Output the [x, y] coordinate of the center of the cell containing the given text.  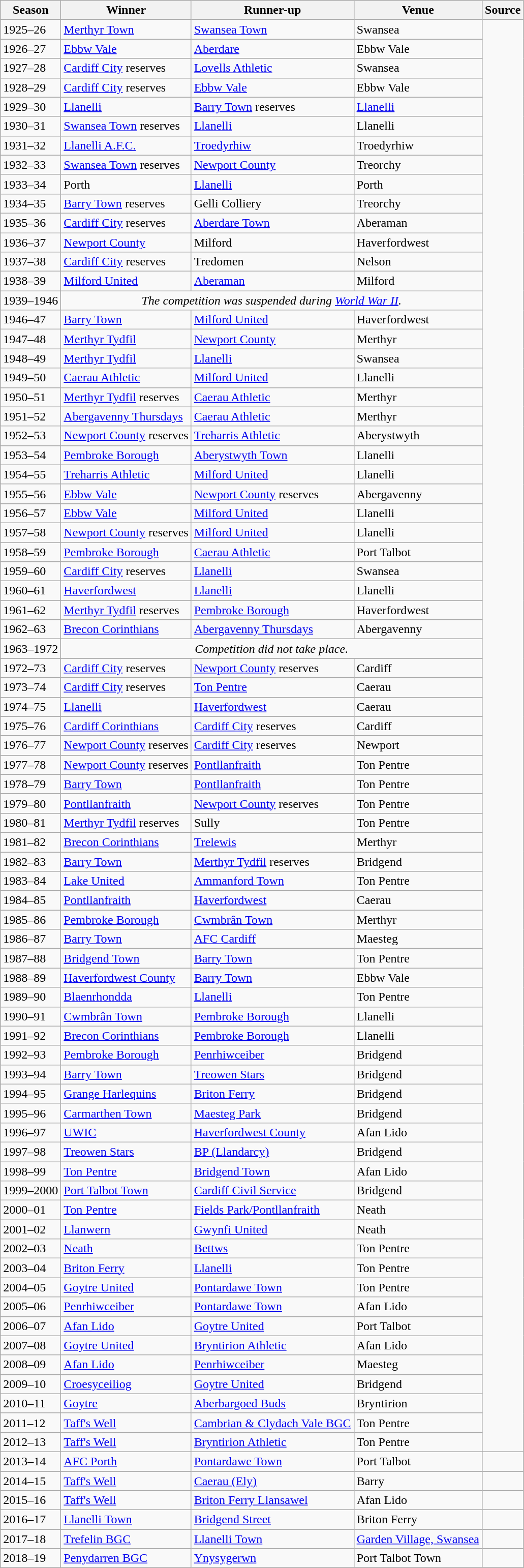
1927–28 [30, 68]
1938–39 [30, 281]
UWIC [126, 1132]
Competition did not take place. [271, 649]
1998–99 [30, 1171]
1959–60 [30, 571]
1997–98 [30, 1152]
1962–63 [30, 629]
Blaenrhondda [126, 997]
2013–14 [30, 1461]
2006–07 [30, 1326]
1935–36 [30, 223]
Grange Harlequins [126, 1094]
2011–12 [30, 1423]
2009–10 [30, 1384]
1937–38 [30, 262]
1973–74 [30, 687]
1995–96 [30, 1113]
AFC Cardiff [272, 939]
1986–87 [30, 939]
Ammanford Town [272, 881]
1983–84 [30, 881]
1985–86 [30, 920]
Barry [418, 1481]
2007–08 [30, 1345]
Season [30, 10]
Merthyr Town [126, 29]
Cambrian & Clydach Vale BGC [272, 1423]
1992–93 [30, 1055]
1948–49 [30, 358]
2001–02 [30, 1229]
2017–18 [30, 1539]
1931–32 [30, 145]
1999–2000 [30, 1191]
1989–90 [30, 997]
1934–35 [30, 203]
1984–85 [30, 900]
Gelli Colliery [272, 203]
Trelewis [272, 842]
2012–13 [30, 1442]
1929–30 [30, 107]
Sully [272, 823]
2004–05 [30, 1287]
2018–19 [30, 1558]
Croesyceiliog [126, 1384]
2008–09 [30, 1365]
1980–81 [30, 823]
Bridgend Street [272, 1520]
1993–94 [30, 1074]
1951–52 [30, 416]
Maesteg Park [272, 1113]
Tredomen [272, 262]
Lovells Athletic [272, 68]
AFC Porth [126, 1461]
Fields Park/Pontllanfraith [272, 1210]
Gwynfi United [272, 1229]
1979–80 [30, 803]
1939–1946 [30, 300]
1958–59 [30, 552]
2003–04 [30, 1268]
1956–57 [30, 513]
1925–26 [30, 29]
1982–83 [30, 862]
1972–73 [30, 668]
1926–27 [30, 49]
Aberdare Town [272, 223]
1981–82 [30, 842]
1975–76 [30, 726]
1996–97 [30, 1132]
1987–88 [30, 958]
Cardiff Corinthians [126, 726]
The competition was suspended during World War II. [271, 300]
1949–50 [30, 378]
Trefelin BGC [126, 1539]
2005–06 [30, 1307]
2015–16 [30, 1500]
Swansea Town [272, 29]
1961–62 [30, 610]
Llanwern [126, 1229]
1957–58 [30, 532]
1946–47 [30, 320]
Aberdare [272, 49]
Source [503, 10]
1954–55 [30, 474]
1994–95 [30, 1094]
Nelson [418, 262]
2010–11 [30, 1403]
Garden Village, Swansea [418, 1539]
2000–01 [30, 1210]
1928–29 [30, 87]
1952–53 [30, 436]
1978–79 [30, 784]
Newport [418, 745]
1974–75 [30, 707]
1991–92 [30, 1036]
1955–56 [30, 494]
BP (Llandarcy) [272, 1152]
Carmarthen Town [126, 1113]
Penydarren BGC [126, 1558]
1933–34 [30, 184]
1953–54 [30, 455]
1936–37 [30, 243]
Llanelli A.F.C. [126, 145]
1930–31 [30, 126]
Cardiff Civil Service [272, 1191]
1990–91 [30, 1016]
2014–15 [30, 1481]
Ynysygerwn [272, 1558]
1932–33 [30, 165]
1988–89 [30, 978]
Venue [418, 10]
2002–03 [30, 1249]
1960–61 [30, 591]
Winner [126, 10]
1963–1972 [30, 649]
Bryntirion [418, 1403]
2016–17 [30, 1520]
Aberystwyth Town [272, 455]
Aberystwyth [418, 436]
Caerau (Ely) [272, 1481]
Briton Ferry Llansawel [272, 1500]
1947–48 [30, 339]
Runner-up [272, 10]
Aberbargoed Buds [272, 1403]
1977–78 [30, 765]
1976–77 [30, 745]
Lake United [126, 881]
1950–51 [30, 397]
Goytre [126, 1403]
Bettws [272, 1249]
